Extract the (x, y) coordinate from the center of the cell holding the provided text.  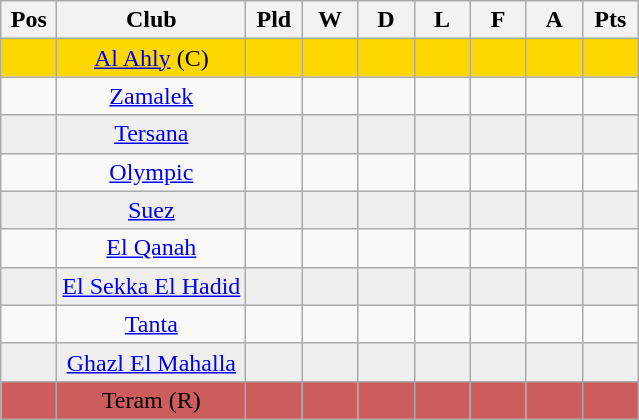
Teram (R) (152, 400)
W (330, 20)
F (498, 20)
Tersana (152, 134)
Pld (274, 20)
A (554, 20)
Al Ahly (C) (152, 58)
Tanta (152, 324)
Zamalek (152, 96)
D (386, 20)
Pos (29, 20)
El Qanah (152, 248)
Ghazl El Mahalla (152, 362)
Suez (152, 210)
L (442, 20)
Pts (610, 20)
Olympic (152, 172)
El Sekka El Hadid (152, 286)
Club (152, 20)
